Determine the (X, Y) coordinate at the center of the cell enclosing the given text.  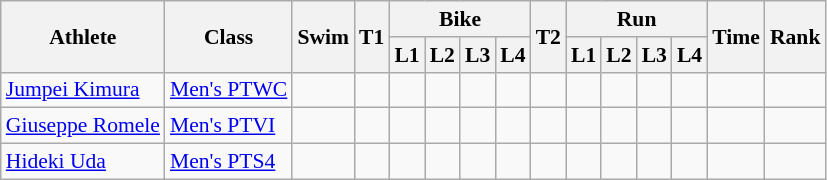
Athlete (83, 36)
Hideki Uda (83, 162)
Jumpei Kimura (83, 90)
Time (736, 36)
Run (636, 19)
T1 (372, 36)
Rank (796, 36)
Swim (323, 36)
Men's PTWC (228, 90)
Class (228, 36)
Men's PTS4 (228, 162)
T2 (548, 36)
Bike (460, 19)
Giuseppe Romele (83, 126)
Men's PTVI (228, 126)
